Detect which cell encompasses the target text, then output its (X, Y) center coordinate. 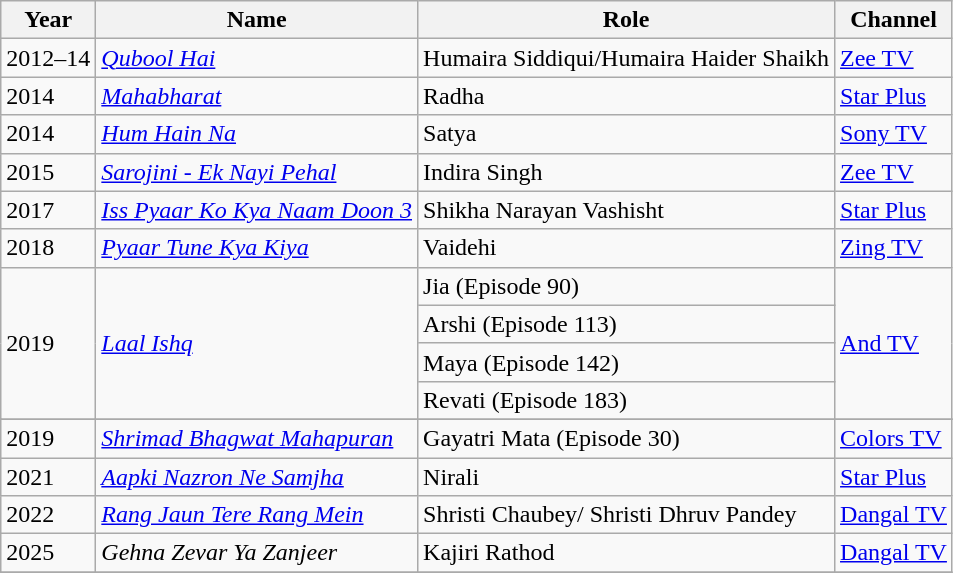
Qubool Hai (257, 58)
Jia (Episode 90) (626, 286)
Radha (626, 96)
Maya (Episode 142) (626, 362)
Shristi Chaubey/ Shristi Dhruv Pandey (626, 515)
2012–14 (48, 58)
Mahabharat (257, 96)
2018 (48, 248)
2015 (48, 172)
Kajiri Rathod (626, 553)
Aapki Nazron Ne Samjha (257, 477)
Gayatri Mata (Episode 30) (626, 438)
Iss Pyaar Ko Kya Naam Doon 3 (257, 210)
Sarojini - Ek Nayi Pehal (257, 172)
Name (257, 20)
Shrimad Bhagwat Mahapuran (257, 438)
Channel (894, 20)
2021 (48, 477)
Nirali (626, 477)
Pyaar Tune Kya Kiya (257, 248)
Revati (Episode 183) (626, 400)
2017 (48, 210)
Laal Ishq (257, 343)
Shikha Narayan Vashisht (626, 210)
Vaidehi (626, 248)
And TV (894, 343)
Sony TV (894, 134)
Gehna Zevar Ya Zanjeer (257, 553)
Arshi (Episode 113) (626, 324)
Year (48, 20)
Indira Singh (626, 172)
Rang Jaun Tere Rang Mein (257, 515)
Hum Hain Na (257, 134)
Role (626, 20)
Colors TV (894, 438)
Satya (626, 134)
Humaira Siddiqui/Humaira Haider Shaikh (626, 58)
Zing TV (894, 248)
2025 (48, 553)
2022 (48, 515)
